Return [X, Y] of the center of cell containing provided text 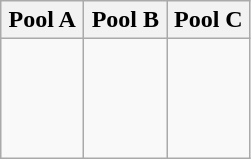
Pool A [42, 20]
Pool B [126, 20]
Pool C [208, 20]
